Scan for the cell matching the given text and deliver its (x, y) coordinate at center. 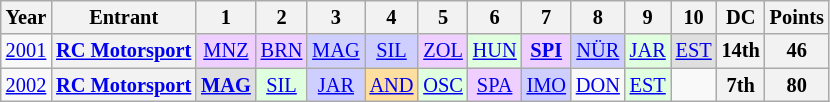
9 (648, 17)
Year (26, 17)
5 (442, 17)
SPI (546, 51)
SPA (495, 85)
NÜR (598, 51)
ZOL (442, 51)
DON (598, 85)
6 (495, 17)
DC (741, 17)
HUN (495, 51)
OSC (442, 85)
80 (797, 85)
1 (226, 17)
Points (797, 17)
8 (598, 17)
14th (741, 51)
7 (546, 17)
Entrant (124, 17)
10 (694, 17)
2002 (26, 85)
2 (282, 17)
2001 (26, 51)
IMO (546, 85)
4 (392, 17)
3 (336, 17)
BRN (282, 51)
AND (392, 85)
MNZ (226, 51)
7th (741, 85)
46 (797, 51)
